Detect which cell encompasses the target text, then output its (X, Y) center coordinate. 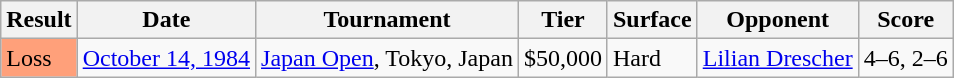
Japan Open, Tokyo, Japan (388, 58)
Lilian Drescher (778, 58)
Opponent (778, 20)
Loss (39, 58)
Result (39, 20)
Date (166, 20)
October 14, 1984 (166, 58)
Tournament (388, 20)
Score (906, 20)
4–6, 2–6 (906, 58)
Hard (652, 58)
Surface (652, 20)
Tier (562, 20)
$50,000 (562, 58)
